From the cell containing the given text, extract its center point as [X, Y] coordinate. 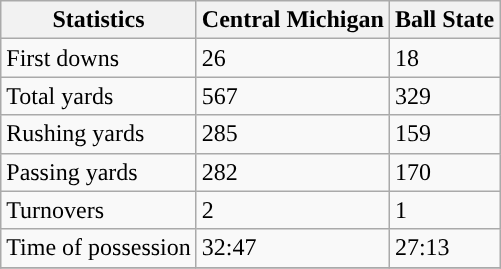
Statistics [99, 20]
Total yards [99, 96]
1 [444, 210]
18 [444, 58]
170 [444, 172]
282 [292, 172]
Ball State [444, 20]
Turnovers [99, 210]
159 [444, 134]
First downs [99, 58]
Rushing yards [99, 134]
329 [444, 96]
Time of possession [99, 248]
32:47 [292, 248]
567 [292, 96]
285 [292, 134]
Central Michigan [292, 20]
2 [292, 210]
27:13 [444, 248]
Passing yards [99, 172]
26 [292, 58]
